For the text-containing cell, return its midpoint in [X, Y] coordinate format. 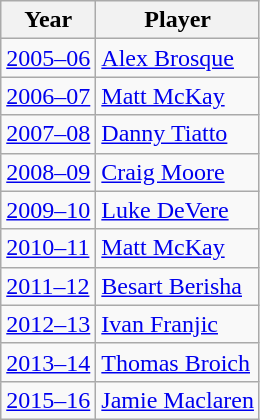
Player [178, 20]
Craig Moore [178, 172]
2008–09 [48, 172]
Luke DeVere [178, 210]
2011–12 [48, 286]
2005–06 [48, 58]
2012–13 [48, 324]
2013–14 [48, 362]
Besart Berisha [178, 286]
Danny Tiatto [178, 134]
Alex Brosque [178, 58]
2007–08 [48, 134]
2009–10 [48, 210]
2015–16 [48, 400]
Year [48, 20]
2010–11 [48, 248]
Thomas Broich [178, 362]
2006–07 [48, 96]
Ivan Franjic [178, 324]
Jamie Maclaren [178, 400]
